Determine the (x, y) coordinate at the center of the cell enclosing the given text.  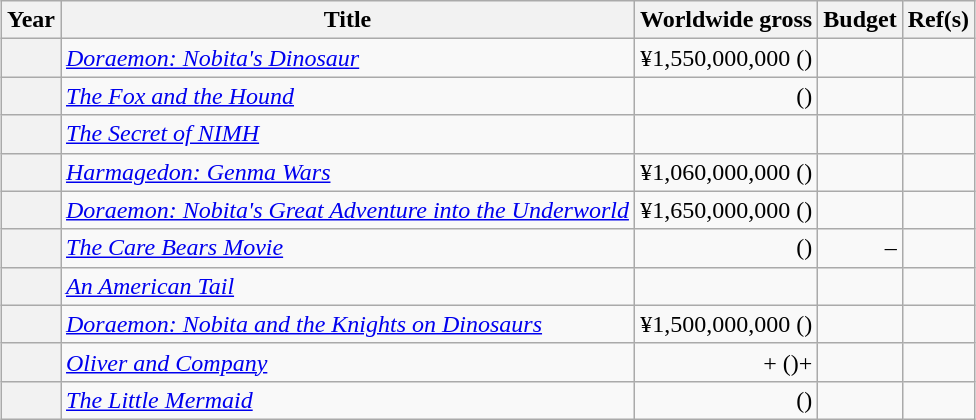
Doraemon: Nobita's Great Adventure into the Underworld (347, 210)
The Fox and the Hound (347, 96)
The Secret of NIMH (347, 134)
Year (30, 20)
¥1,550,000,000 () (726, 58)
+ ()+ (726, 362)
Worldwide gross (726, 20)
Oliver and Company (347, 362)
The Care Bears Movie (347, 248)
Title (347, 20)
Harmagedon: Genma Wars (347, 172)
¥1,060,000,000 () (726, 172)
¥1,650,000,000 () (726, 210)
Budget (860, 20)
¥1,500,000,000 () (726, 324)
An American Tail (347, 286)
Ref(s) (938, 20)
Doraemon: Nobita and the Knights on Dinosaurs (347, 324)
Doraemon: Nobita's Dinosaur (347, 58)
The Little Mermaid (347, 400)
– (860, 248)
